Determine the [X, Y] coordinate at the center of the cell enclosing the given text.  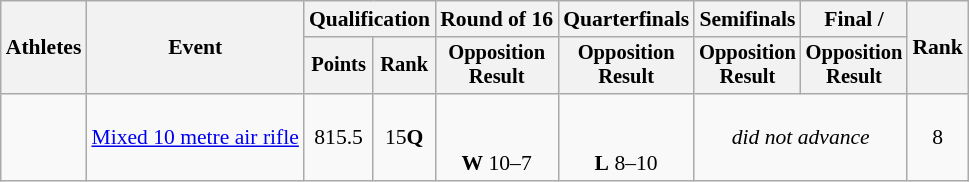
15Q [404, 138]
did not advance [800, 138]
Athletes [44, 48]
Event [195, 48]
Final / [854, 19]
815.5 [338, 138]
L 8–10 [626, 138]
Mixed 10 metre air rifle [195, 138]
Qualification [370, 19]
Quarterfinals [626, 19]
8 [938, 138]
W 10–7 [496, 138]
Points [338, 66]
Semifinals [748, 19]
Round of 16 [496, 19]
